Extract the [X, Y] coordinate from the center of the cell holding the provided text.  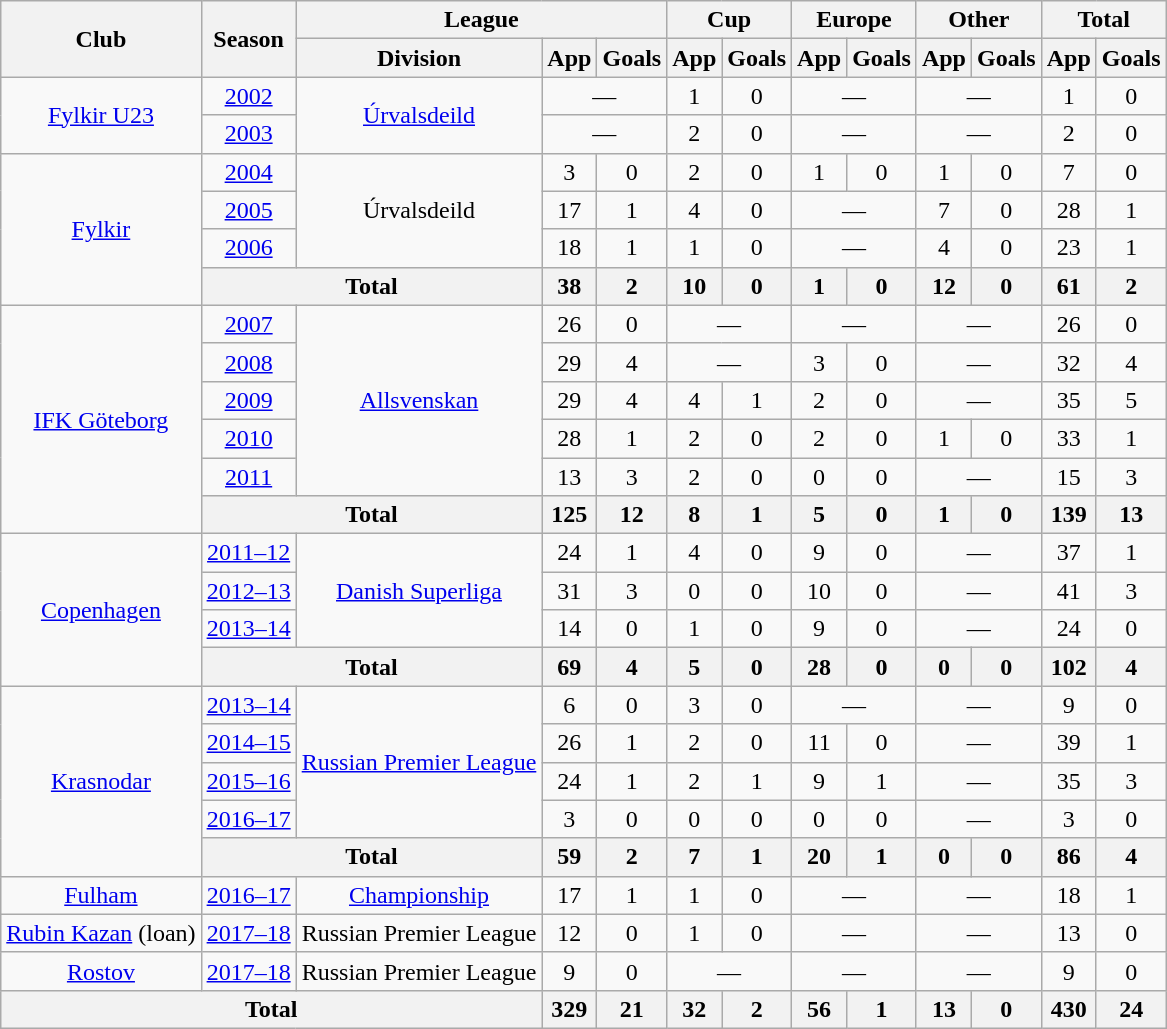
11 [820, 743]
Cup [730, 20]
IFK Göteborg [101, 419]
Fylkir [101, 229]
37 [1068, 553]
Rostov [101, 971]
69 [570, 667]
102 [1068, 667]
Fylkir U23 [101, 115]
15 [1068, 477]
2015–16 [248, 781]
Fulham [101, 895]
Rubin Kazan (loan) [101, 933]
139 [1068, 515]
2007 [248, 324]
Season [248, 39]
31 [570, 591]
2008 [248, 362]
430 [1068, 1009]
2010 [248, 438]
2005 [248, 210]
2012–13 [248, 591]
2011–12 [248, 553]
2004 [248, 172]
6 [570, 705]
2002 [248, 96]
Club [101, 39]
Division [419, 58]
23 [1068, 248]
61 [1068, 286]
2009 [248, 400]
Krasnodar [101, 781]
329 [570, 1009]
League [482, 20]
Europe [854, 20]
Allsvenskan [419, 400]
56 [820, 1009]
Championship [419, 895]
33 [1068, 438]
86 [1068, 857]
Danish Superliga [419, 591]
38 [570, 286]
125 [570, 515]
8 [694, 515]
2014–15 [248, 743]
41 [1068, 591]
Copenhagen [101, 610]
21 [632, 1009]
59 [570, 857]
39 [1068, 743]
Other [978, 20]
14 [570, 629]
2003 [248, 134]
2006 [248, 248]
20 [820, 857]
2011 [248, 477]
